Locate the cell with the specified text and output its [x, y] center coordinate. 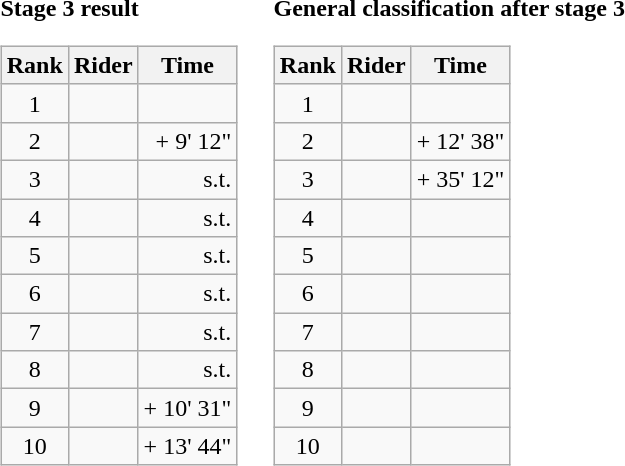
+ 13' 44" [188, 446]
+ 9' 12" [188, 141]
+ 12' 38" [460, 141]
+ 10' 31" [188, 408]
+ 35' 12" [460, 179]
